For the text-containing cell, return its midpoint in (x, y) coordinate format. 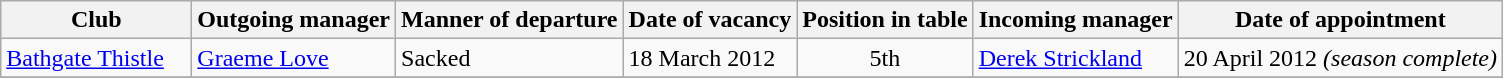
Manner of departure (510, 20)
Incoming manager (1076, 20)
Date of vacancy (710, 20)
Bathgate Thistle (96, 58)
5th (885, 58)
18 March 2012 (710, 58)
Sacked (510, 58)
Outgoing manager (294, 20)
Position in table (885, 20)
Club (96, 20)
Graeme Love (294, 58)
Derek Strickland (1076, 58)
20 April 2012 (season complete) (1340, 58)
Date of appointment (1340, 20)
